Provide the (x, y) coordinate of the cell's center where the given text is located.  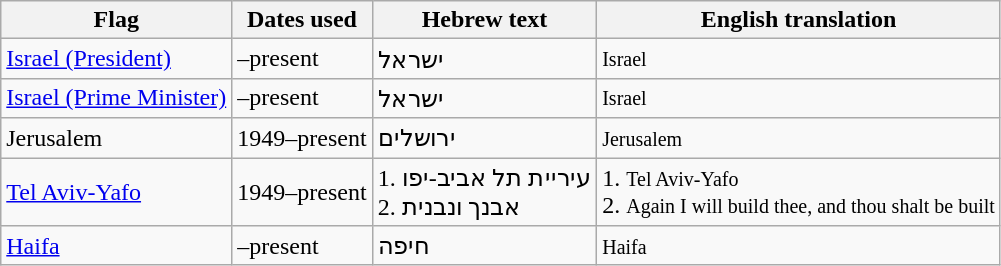
Israel (President) (116, 59)
Hebrew text (484, 20)
Dates used (302, 20)
1. Tel Aviv-Yafo 2. Again I will build thee, and thou shalt be built (799, 192)
Tel Aviv-Yafo (116, 192)
Flag (116, 20)
חיפה (484, 246)
1. עיריית תל אביב-יפו 2. אבנך ונבנית (484, 192)
Israel (Prime Minister) (116, 98)
ירושלים (484, 138)
English translation (799, 20)
